Pinpoint the cell where the given text exists, returning its (X, Y) midpoint coordinate. 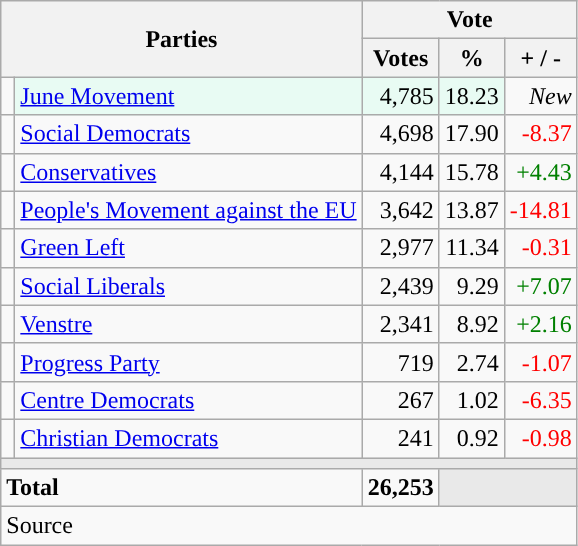
Total (182, 488)
3,642 (400, 210)
+7.07 (540, 286)
11.34 (472, 248)
Green Left (188, 248)
4,698 (400, 134)
-1.07 (540, 362)
4,144 (400, 172)
Votes (400, 58)
241 (400, 438)
Venstre (188, 324)
-0.98 (540, 438)
Social Liberals (188, 286)
15.78 (472, 172)
Vote (470, 20)
Social Democrats (188, 134)
719 (400, 362)
+ / - (540, 58)
June Movement (188, 96)
1.02 (472, 400)
9.29 (472, 286)
2.74 (472, 362)
18.23 (472, 96)
+2.16 (540, 324)
8.92 (472, 324)
13.87 (472, 210)
4,785 (400, 96)
Centre Democrats (188, 400)
0.92 (472, 438)
Conservatives (188, 172)
267 (400, 400)
People's Movement against the EU (188, 210)
2,341 (400, 324)
New (540, 96)
-0.31 (540, 248)
Progress Party (188, 362)
-14.81 (540, 210)
Parties (182, 39)
Christian Democrats (188, 438)
-6.35 (540, 400)
2,977 (400, 248)
+4.43 (540, 172)
-8.37 (540, 134)
17.90 (472, 134)
26,253 (400, 488)
2,439 (400, 286)
Source (290, 526)
% (472, 58)
